From the cell containing the given text, extract its center point as [X, Y] coordinate. 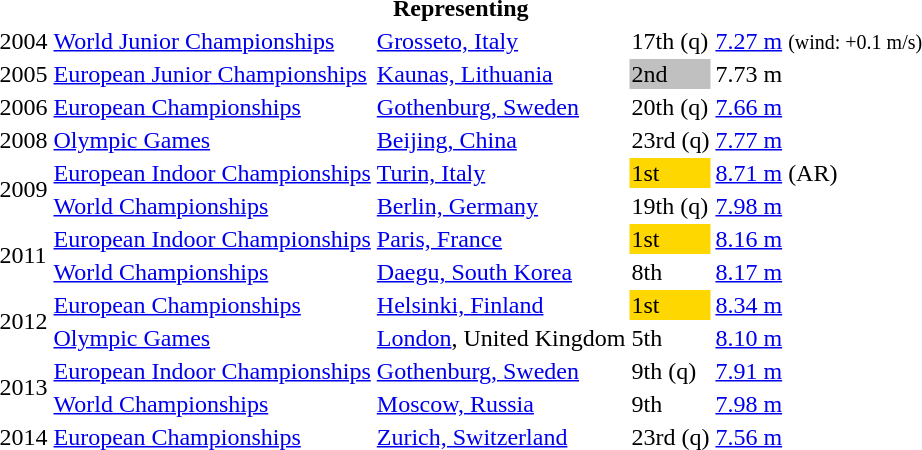
8th [670, 272]
Moscow, Russia [501, 404]
Daegu, South Korea [501, 272]
9th (q) [670, 371]
5th [670, 338]
European Junior Championships [212, 74]
World Junior Championships [212, 41]
2nd [670, 74]
London, United Kingdom [501, 338]
Kaunas, Lithuania [501, 74]
Turin, Italy [501, 173]
17th (q) [670, 41]
Grosseto, Italy [501, 41]
Berlin, Germany [501, 206]
Beijing, China [501, 140]
9th [670, 404]
20th (q) [670, 107]
19th (q) [670, 206]
23rd (q) [670, 140]
Paris, France [501, 239]
Helsinki, Finland [501, 305]
